Identify which cell holds the provided text, then report its [x, y] central coordinate. 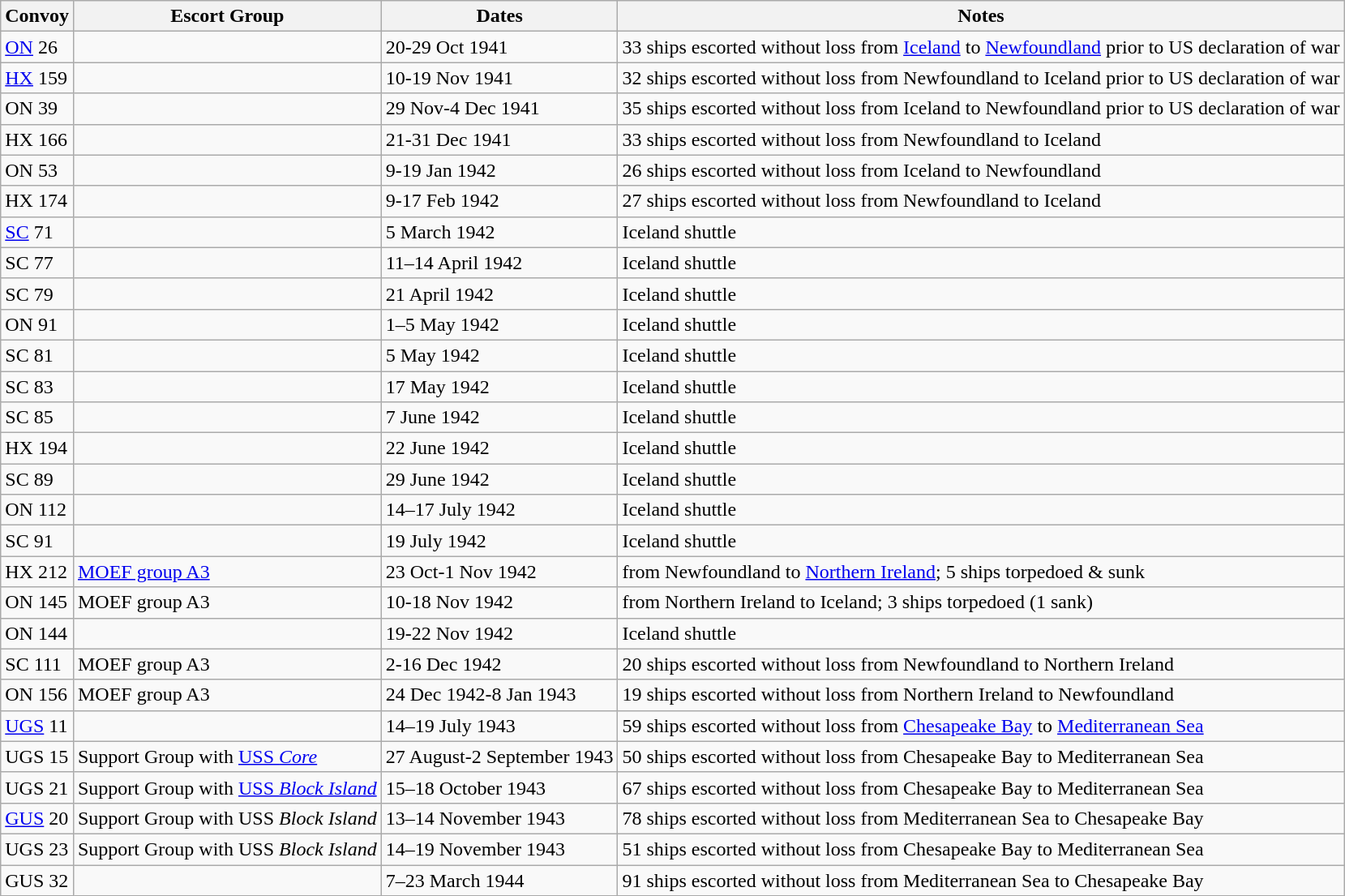
27 August-2 September 1943 [499, 757]
78 ships escorted without loss from Mediterranean Sea to Chesapeake Bay [981, 818]
ON 91 [37, 324]
SC 83 [37, 387]
91 ships escorted without loss from Mediterranean Sea to Chesapeake Bay [981, 880]
HX 194 [37, 448]
ON 112 [37, 510]
from Newfoundland to Northern Ireland; 5 ships torpedoed & sunk [981, 572]
from Northern Ireland to Iceland; 3 ships torpedoed (1 sank) [981, 602]
14–19 November 1943 [499, 849]
9-19 Jan 1942 [499, 170]
Support Group with USS Core [227, 757]
Escort Group [227, 16]
5 May 1942 [499, 355]
HX 174 [37, 201]
SC 79 [37, 294]
1–5 May 1942 [499, 324]
14–17 July 1942 [499, 510]
10-19 Nov 1941 [499, 78]
ON 156 [37, 695]
GUS 20 [37, 818]
35 ships escorted without loss from Iceland to Newfoundland prior to US declaration of war [981, 109]
21 April 1942 [499, 294]
UGS 11 [37, 726]
HX 212 [37, 572]
17 May 1942 [499, 387]
20 ships escorted without loss from Newfoundland to Northern Ireland [981, 664]
UGS 23 [37, 849]
SC 89 [37, 479]
15–18 October 1943 [499, 787]
SC 85 [37, 418]
14–19 July 1943 [499, 726]
24 Dec 1942-8 Jan 1943 [499, 695]
SC 71 [37, 232]
SC 81 [37, 355]
50 ships escorted without loss from Chesapeake Bay to Mediterranean Sea [981, 757]
7 June 1942 [499, 418]
Notes [981, 16]
ON 53 [37, 170]
32 ships escorted without loss from Newfoundland to Iceland prior to US declaration of war [981, 78]
ON 26 [37, 47]
UGS 15 [37, 757]
5 March 1942 [499, 232]
SC 91 [37, 541]
19 July 1942 [499, 541]
Convoy [37, 16]
33 ships escorted without loss from Newfoundland to Iceland [981, 139]
HX 166 [37, 139]
HX 159 [37, 78]
UGS 21 [37, 787]
27 ships escorted without loss from Newfoundland to Iceland [981, 201]
19-22 Nov 1942 [499, 633]
11–14 April 1942 [499, 263]
22 June 1942 [499, 448]
19 ships escorted without loss from Northern Ireland to Newfoundland [981, 695]
ON 145 [37, 602]
20-29 Oct 1941 [499, 47]
SC 111 [37, 664]
29 June 1942 [499, 479]
2-16 Dec 1942 [499, 664]
GUS 32 [37, 880]
13–14 November 1943 [499, 818]
7–23 March 1944 [499, 880]
Dates [499, 16]
59 ships escorted without loss from Chesapeake Bay to Mediterranean Sea [981, 726]
67 ships escorted without loss from Chesapeake Bay to Mediterranean Sea [981, 787]
26 ships escorted without loss from Iceland to Newfoundland [981, 170]
23 Oct-1 Nov 1942 [499, 572]
SC 77 [37, 263]
10-18 Nov 1942 [499, 602]
ON 39 [37, 109]
ON 144 [37, 633]
33 ships escorted without loss from Iceland to Newfoundland prior to US declaration of war [981, 47]
21-31 Dec 1941 [499, 139]
29 Nov-4 Dec 1941 [499, 109]
9-17 Feb 1942 [499, 201]
51 ships escorted without loss from Chesapeake Bay to Mediterranean Sea [981, 849]
